Find where the given text appears and provide that cell's center as (X, Y) coordinate. 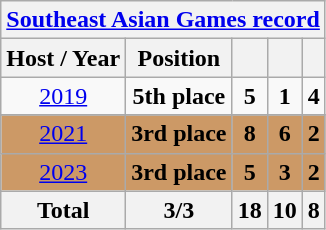
5th place (179, 96)
2021 (64, 134)
2023 (64, 172)
Total (64, 210)
10 (284, 210)
2019 (64, 96)
3/3 (179, 210)
Position (179, 58)
4 (314, 96)
3 (284, 172)
Southeast Asian Games record (164, 20)
Host / Year (64, 58)
1 (284, 96)
6 (284, 134)
18 (250, 210)
